Detect which cell encompasses the target text, then output its [x, y] center coordinate. 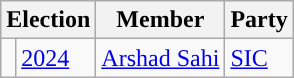
Arshad Sahi [160, 58]
Party [259, 20]
SIC [259, 58]
Member [160, 20]
2024 [56, 58]
Election [48, 20]
